Return the [x, y] coordinate for the center point of the cell that contains the specified text.  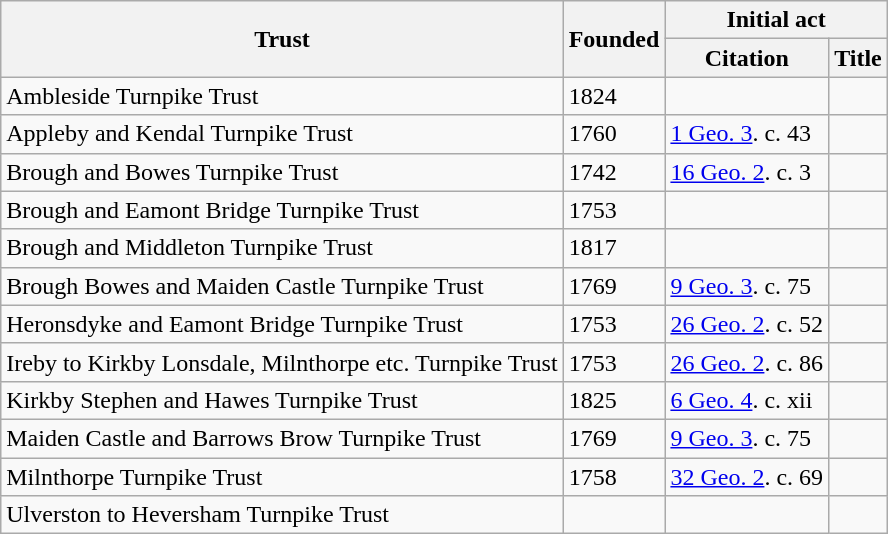
Milnthorpe Turnpike Trust [282, 477]
Kirkby Stephen and Hawes Turnpike Trust [282, 400]
1760 [614, 134]
Citation [747, 58]
1817 [614, 248]
Brough and Middleton Turnpike Trust [282, 248]
1 Geo. 3. c. 43 [747, 134]
16 Geo. 2. c. 3 [747, 172]
32 Geo. 2. c. 69 [747, 477]
Trust [282, 39]
1825 [614, 400]
Brough and Bowes Turnpike Trust [282, 172]
1758 [614, 477]
Initial act [776, 20]
1742 [614, 172]
Founded [614, 39]
Title [858, 58]
26 Geo. 2. c. 86 [747, 362]
26 Geo. 2. c. 52 [747, 324]
1824 [614, 96]
6 Geo. 4. c. xii [747, 400]
Ambleside Turnpike Trust [282, 96]
Appleby and Kendal Turnpike Trust [282, 134]
Ireby to Kirkby Lonsdale, Milnthorpe etc. Turnpike Trust [282, 362]
Heronsdyke and Eamont Bridge Turnpike Trust [282, 324]
Ulverston to Heversham Turnpike Trust [282, 515]
Brough Bowes and Maiden Castle Turnpike Trust [282, 286]
Brough and Eamont Bridge Turnpike Trust [282, 210]
Maiden Castle and Barrows Brow Turnpike Trust [282, 438]
